Scan for the cell matching the given text and deliver its [X, Y] coordinate at center. 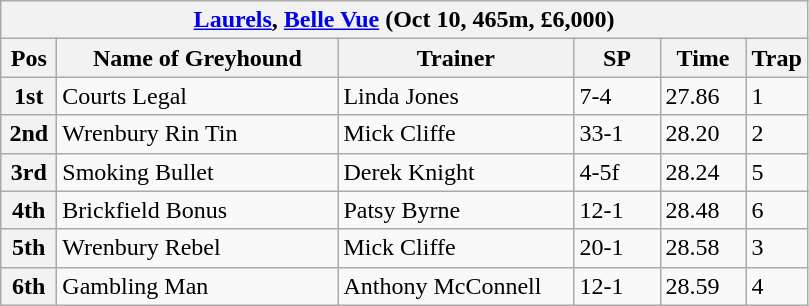
3 [776, 248]
20-1 [617, 248]
Gambling Man [198, 286]
33-1 [617, 134]
Linda Jones [456, 96]
Time [703, 58]
Wrenbury Rin Tin [198, 134]
7-4 [617, 96]
Trainer [456, 58]
5 [776, 172]
28.59 [703, 286]
6 [776, 210]
1 [776, 96]
28.24 [703, 172]
Laurels, Belle Vue (Oct 10, 465m, £6,000) [404, 20]
Anthony McConnell [456, 286]
28.20 [703, 134]
3rd [29, 172]
Trap [776, 58]
Derek Knight [456, 172]
6th [29, 286]
Wrenbury Rebel [198, 248]
SP [617, 58]
1st [29, 96]
Brickfield Bonus [198, 210]
Patsy Byrne [456, 210]
4th [29, 210]
Courts Legal [198, 96]
Smoking Bullet [198, 172]
2nd [29, 134]
28.58 [703, 248]
Name of Greyhound [198, 58]
28.48 [703, 210]
5th [29, 248]
2 [776, 134]
Pos [29, 58]
4 [776, 286]
27.86 [703, 96]
4-5f [617, 172]
